Provide the [X, Y] coordinate of the cell's center where the given text is located.  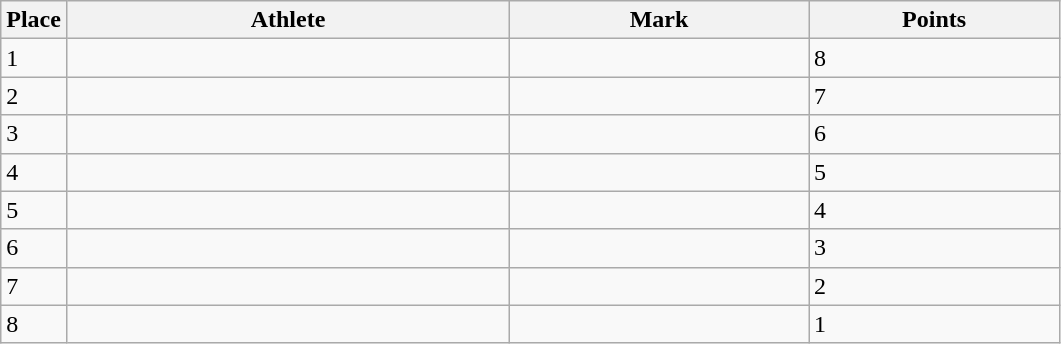
Athlete [288, 20]
Points [934, 20]
Mark [660, 20]
Place [34, 20]
